Search for the cell housing the specified text and yield its (X, Y) center coordinate. 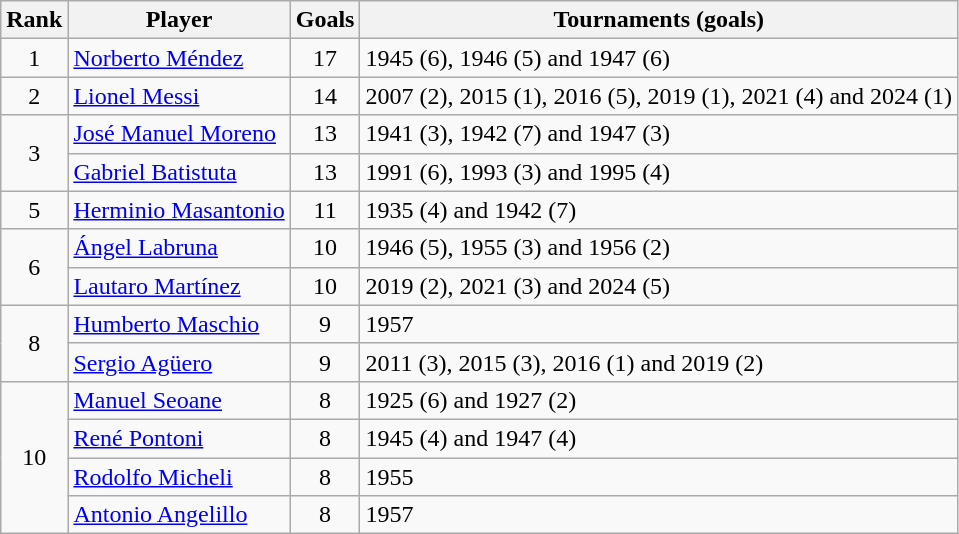
2007 (2), 2015 (1), 2016 (5), 2019 (1), 2021 (4) and 2024 (1) (659, 96)
Player (179, 20)
José Manuel Moreno (179, 134)
Lionel Messi (179, 96)
2 (34, 96)
Rank (34, 20)
Manuel Seoane (179, 400)
1941 (3), 1942 (7) and 1947 (3) (659, 134)
Lautaro Martínez (179, 286)
1 (34, 58)
3 (34, 153)
1945 (6), 1946 (5) and 1947 (6) (659, 58)
Gabriel Batistuta (179, 172)
René Pontoni (179, 438)
Rodolfo Micheli (179, 477)
Norberto Méndez (179, 58)
Humberto Maschio (179, 324)
17 (325, 58)
1945 (4) and 1947 (4) (659, 438)
1925 (6) and 1927 (2) (659, 400)
14 (325, 96)
11 (325, 210)
6 (34, 267)
Ángel Labruna (179, 248)
Goals (325, 20)
1955 (659, 477)
2019 (2), 2021 (3) and 2024 (5) (659, 286)
1935 (4) and 1942 (7) (659, 210)
1991 (6), 1993 (3) and 1995 (4) (659, 172)
Sergio Agüero (179, 362)
1946 (5), 1955 (3) and 1956 (2) (659, 248)
2011 (3), 2015 (3), 2016 (1) and 2019 (2) (659, 362)
Tournaments (goals) (659, 20)
Antonio Angelillo (179, 515)
Herminio Masantonio (179, 210)
5 (34, 210)
